Identify which cell holds the provided text, then report its [X, Y] central coordinate. 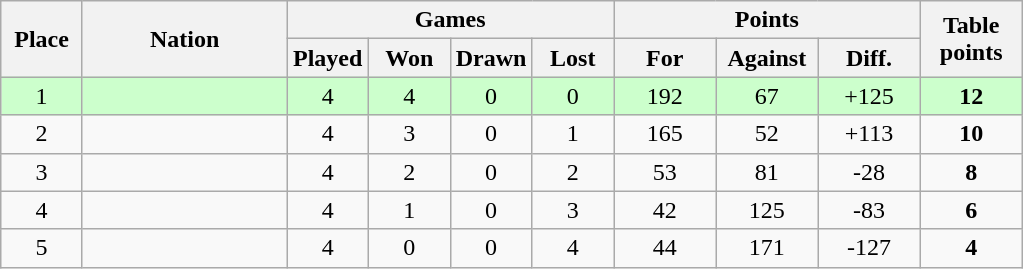
Won [409, 58]
10 [971, 134]
+113 [869, 134]
5 [42, 248]
-83 [869, 210]
44 [665, 248]
-28 [869, 172]
53 [665, 172]
Points [767, 20]
For [665, 58]
Against [767, 58]
Nation [184, 39]
125 [767, 210]
Tablepoints [971, 39]
192 [665, 96]
52 [767, 134]
42 [665, 210]
165 [665, 134]
+125 [869, 96]
Drawn [491, 58]
67 [767, 96]
12 [971, 96]
Played [328, 58]
-127 [869, 248]
Lost [573, 58]
81 [767, 172]
Diff. [869, 58]
Place [42, 39]
171 [767, 248]
Games [450, 20]
6 [971, 210]
8 [971, 172]
